Capture the cell that displays the provided text and extract its [X, Y] central coordinate. 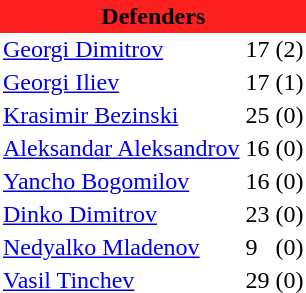
Yancho Bogomilov [122, 182]
Krasimir Bezinski [122, 116]
Dinko Dimitrov [122, 214]
Aleksandar Aleksandrov [122, 148]
25 [258, 116]
9 [258, 248]
Nedyalko Mladenov [122, 248]
Georgi Iliev [122, 82]
23 [258, 214]
Georgi Dimitrov [122, 50]
